Pinpoint the cell where the given text exists, returning its [x, y] midpoint coordinate. 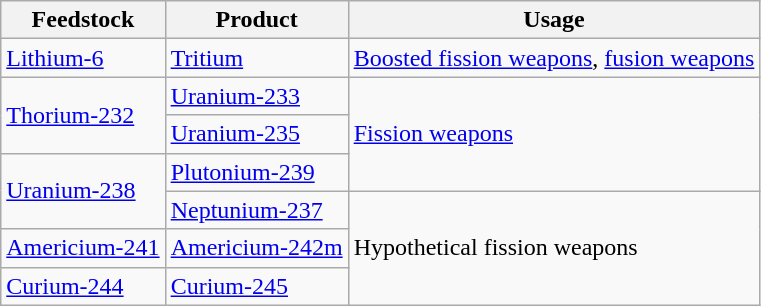
Americium-242m [256, 248]
Usage [554, 20]
Hypothetical fission weapons [554, 248]
Americium-241 [83, 248]
Neptunium-237 [256, 210]
Uranium-235 [256, 134]
Boosted fission weapons, fusion weapons [554, 58]
Feedstock [83, 20]
Plutonium-239 [256, 172]
Tritium [256, 58]
Fission weapons [554, 134]
Thorium-232 [83, 115]
Curium-245 [256, 286]
Uranium-233 [256, 96]
Product [256, 20]
Uranium-238 [83, 191]
Curium-244 [83, 286]
Lithium-6 [83, 58]
